Find where the given text appears and provide that cell's center as [x, y] coordinate. 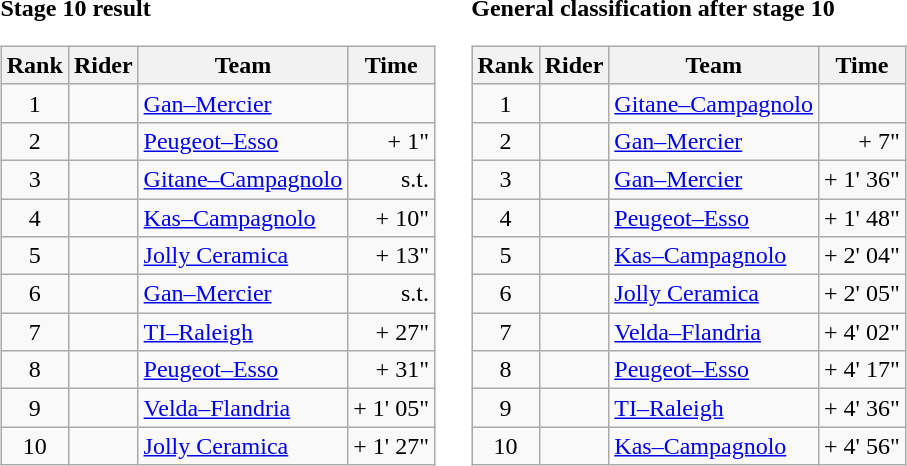
+ 4' 17" [862, 370]
+ 27" [392, 332]
+ 1' 48" [862, 217]
+ 13" [392, 256]
+ 1' 36" [862, 179]
+ 4' 36" [862, 408]
+ 1' 05" [392, 408]
+ 7" [862, 141]
+ 1' 27" [392, 446]
+ 2' 05" [862, 294]
+ 10" [392, 217]
+ 2' 04" [862, 256]
+ 1" [392, 141]
+ 31" [392, 370]
+ 4' 56" [862, 446]
+ 4' 02" [862, 332]
